Output the [x, y] coordinate of the center of the cell containing the given text.  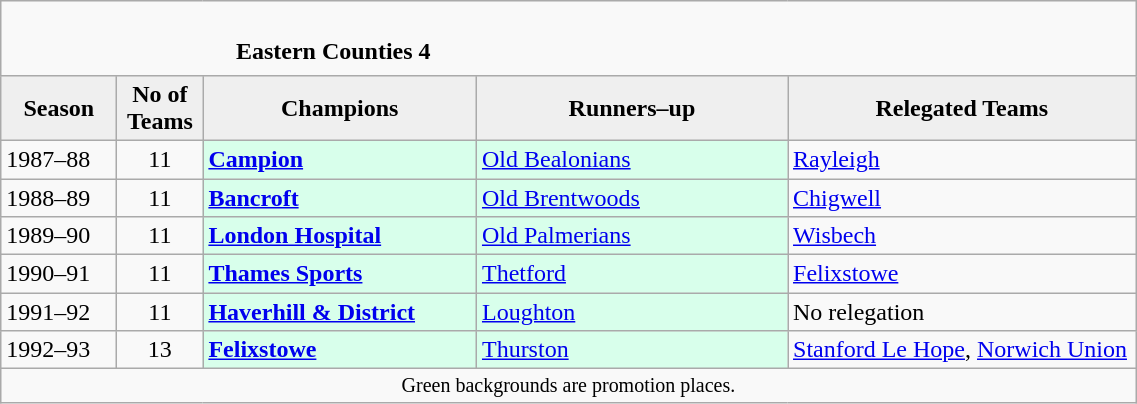
1992–93 [59, 350]
Haverhill & District [340, 312]
Champions [340, 108]
Loughton [632, 312]
Thames Sports [340, 274]
No relegation [962, 312]
Campion [340, 159]
Old Bealonians [632, 159]
Runners–up [632, 108]
Chigwell [962, 197]
Thetford [632, 274]
1987–88 [59, 159]
Green backgrounds are promotion places. [568, 386]
Thurston [632, 350]
1988–89 [59, 197]
Stanford Le Hope, Norwich Union [962, 350]
Old Palmerians [632, 236]
Bancroft [340, 197]
13 [160, 350]
1989–90 [59, 236]
Season [59, 108]
London Hospital [340, 236]
Wisbech [962, 236]
No of Teams [160, 108]
Rayleigh [962, 159]
1991–92 [59, 312]
Relegated Teams [962, 108]
Old Brentwoods [632, 197]
1990–91 [59, 274]
